Capture the cell that displays the provided text and extract its (x, y) central coordinate. 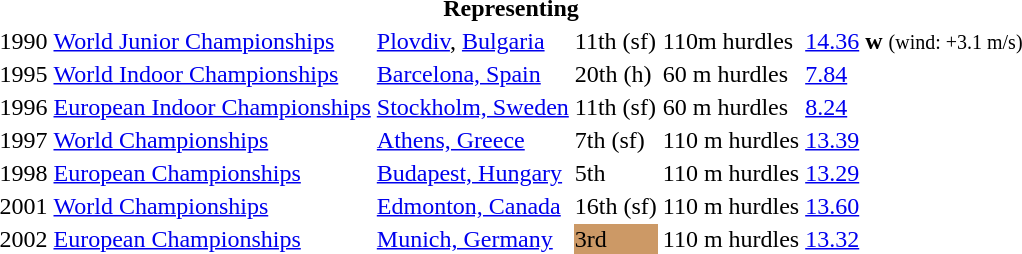
110m hurdles (730, 41)
European Indoor Championships (212, 107)
Munich, Germany (472, 239)
World Indoor Championships (212, 74)
Barcelona, Spain (472, 74)
Plovdiv, Bulgaria (472, 41)
World Junior Championships (212, 41)
20th (h) (616, 74)
Athens, Greece (472, 140)
Budapest, Hungary (472, 173)
Edmonton, Canada (472, 206)
5th (616, 173)
Stockholm, Sweden (472, 107)
3rd (616, 239)
7th (sf) (616, 140)
16th (sf) (616, 206)
